Capture the cell that displays the provided text and extract its [X, Y] central coordinate. 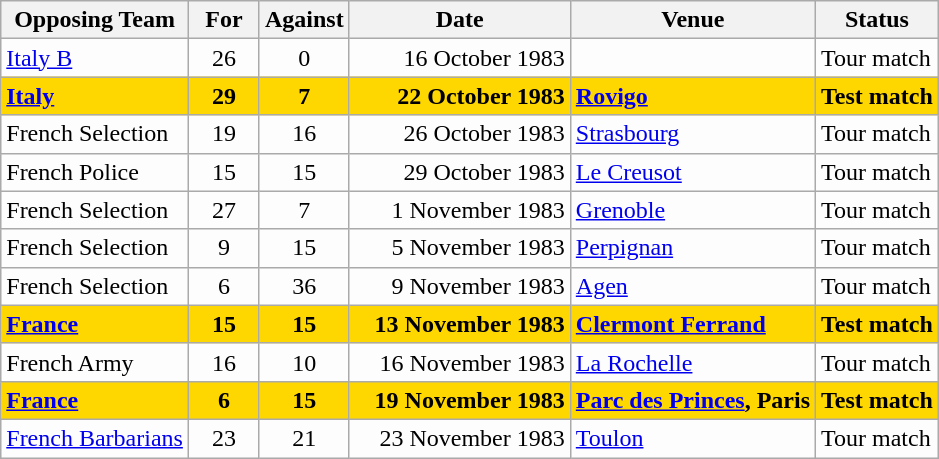
Agen [692, 286]
Against [304, 20]
1 November 1983 [460, 210]
Parc des Princes, Paris [692, 400]
Strasbourg [692, 134]
36 [304, 286]
27 [224, 210]
23 November 1983 [460, 438]
La Rochelle [692, 362]
Italy [95, 96]
0 [304, 58]
9 [224, 248]
Italy B [95, 58]
Le Creusot [692, 172]
Status [878, 20]
23 [224, 438]
Date [460, 20]
French Barbarians [95, 438]
26 [224, 58]
Opposing Team [95, 20]
French Police [95, 172]
19 November 1983 [460, 400]
26 October 1983 [460, 134]
For [224, 20]
Grenoble [692, 210]
10 [304, 362]
Toulon [692, 438]
19 [224, 134]
13 November 1983 [460, 324]
29 October 1983 [460, 172]
Venue [692, 20]
Rovigo [692, 96]
French Army [95, 362]
16 October 1983 [460, 58]
Clermont Ferrand [692, 324]
16 November 1983 [460, 362]
5 November 1983 [460, 248]
22 October 1983 [460, 96]
21 [304, 438]
9 November 1983 [460, 286]
29 [224, 96]
Perpignan [692, 248]
